Return [x, y] of the center of cell containing provided text 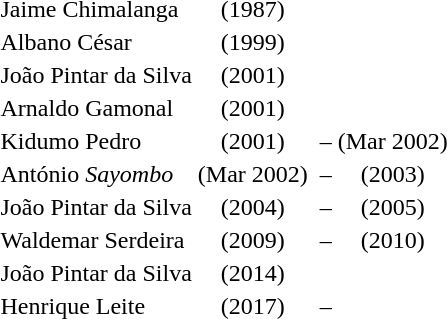
(2004) [252, 207]
(Mar 2002) [252, 174]
(2014) [252, 273]
(1999) [252, 42]
(2009) [252, 240]
